Determine the [X, Y] coordinate at the center of the cell enclosing the given text.  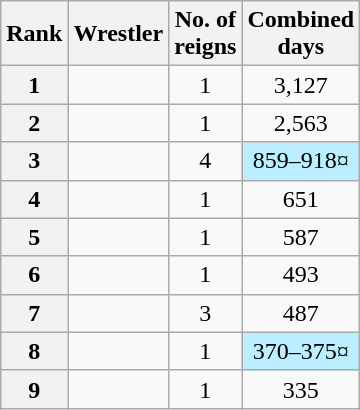
Wrestler [118, 34]
335 [301, 389]
8 [34, 351]
5 [34, 237]
2,563 [301, 123]
Rank [34, 34]
3,127 [301, 85]
493 [301, 275]
651 [301, 199]
9 [34, 389]
587 [301, 237]
2 [34, 123]
No. ofreigns [206, 34]
Combineddays [301, 34]
370–375¤ [301, 351]
7 [34, 313]
859–918¤ [301, 161]
6 [34, 275]
487 [301, 313]
